Capture the cell that displays the provided text and extract its (X, Y) central coordinate. 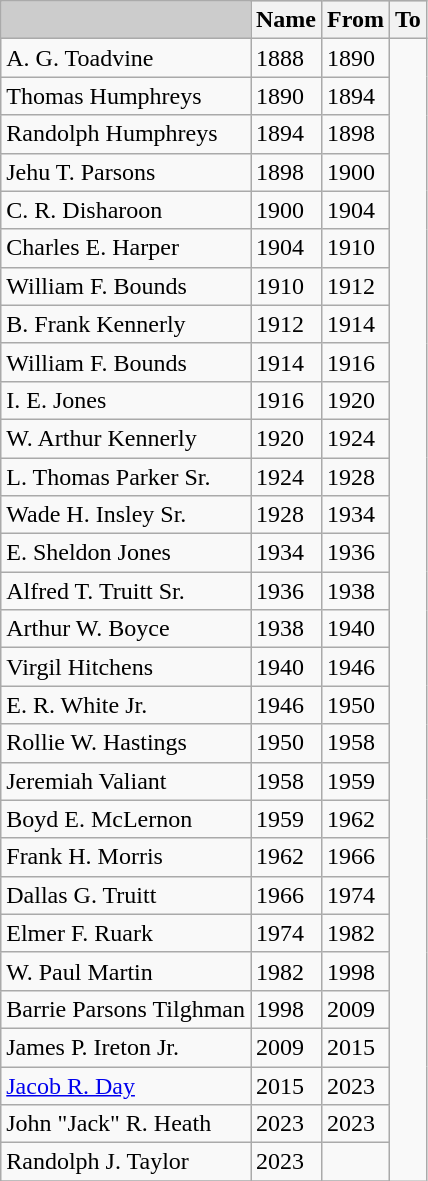
From (356, 20)
Elmer F. Ruark (126, 933)
Name (286, 20)
Jehu T. Parsons (126, 172)
E. R. White Jr. (126, 705)
Alfred T. Truitt Sr. (126, 591)
Randolph Humphreys (126, 134)
John "Jack" R. Heath (126, 1124)
Randolph J. Taylor (126, 1162)
Jeremiah Valiant (126, 781)
Dallas G. Truitt (126, 895)
Rollie W. Hastings (126, 743)
W. Arthur Kennerly (126, 438)
Wade H. Insley Sr. (126, 515)
L. Thomas Parker Sr. (126, 477)
Boyd E. McLernon (126, 819)
C. R. Disharoon (126, 210)
Charles E. Harper (126, 248)
I. E. Jones (126, 400)
W. Paul Martin (126, 971)
E. Sheldon Jones (126, 553)
James P. Ireton Jr. (126, 1047)
Arthur W. Boyce (126, 629)
Virgil Hitchens (126, 667)
Barrie Parsons Tilghman (126, 1009)
1888 (286, 58)
Jacob R. Day (126, 1085)
Frank H. Morris (126, 857)
Thomas Humphreys (126, 96)
A. G. Toadvine (126, 58)
B. Frank Kennerly (126, 324)
To (408, 20)
